From the cell containing the given text, extract its center point as [X, Y] coordinate. 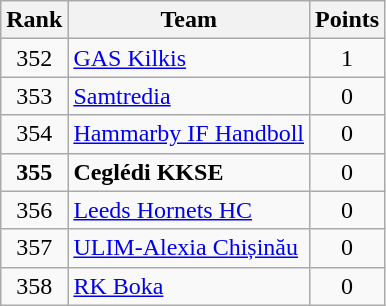
Points [348, 20]
356 [34, 210]
352 [34, 58]
1 [348, 58]
Hammarby IF Handboll [189, 134]
357 [34, 248]
Leeds Hornets HC [189, 210]
RK Boka [189, 286]
358 [34, 286]
354 [34, 134]
353 [34, 96]
Samtredia [189, 96]
Rank [34, 20]
Ceglédi KKSE [189, 172]
GAS Kilkis [189, 58]
355 [34, 172]
Team [189, 20]
ULIM-Alexia Chișinău [189, 248]
